Detect which cell encompasses the target text, then output its [X, Y] center coordinate. 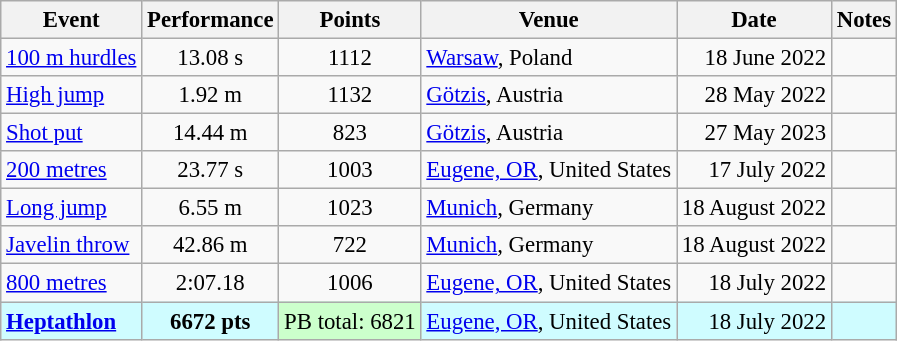
27 May 2023 [754, 133]
Venue [548, 20]
Performance [210, 20]
823 [350, 133]
18 June 2022 [754, 58]
PB total: 6821 [350, 321]
1006 [350, 283]
200 metres [72, 170]
Date [754, 20]
42.86 m [210, 245]
Heptathlon [72, 321]
Event [72, 20]
High jump [72, 95]
17 July 2022 [754, 170]
23.77 s [210, 170]
13.08 s [210, 58]
100 m hurdles [72, 58]
722 [350, 245]
14.44 m [210, 133]
6672 pts [210, 321]
Long jump [72, 208]
6.55 m [210, 208]
1003 [350, 170]
28 May 2022 [754, 95]
Warsaw, Poland [548, 58]
2:07.18 [210, 283]
800 metres [72, 283]
1.92 m [210, 95]
1023 [350, 208]
Shot put [72, 133]
Points [350, 20]
Javelin throw [72, 245]
1112 [350, 58]
Notes [864, 20]
1132 [350, 95]
